Scan for the cell matching the given text and deliver its (X, Y) coordinate at center. 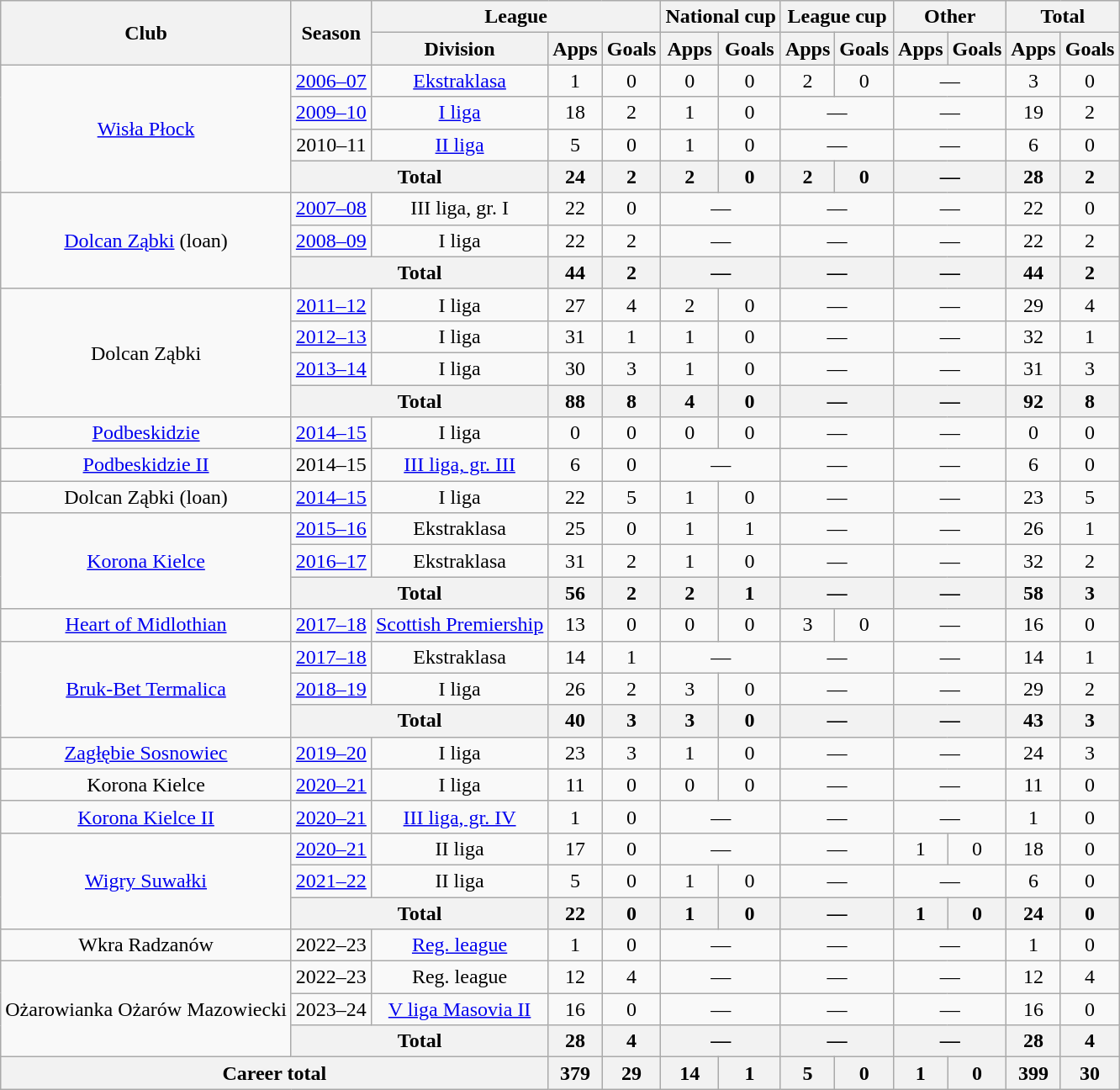
Wigry Suwałki (146, 881)
Club (146, 33)
17 (575, 849)
2021–22 (331, 881)
88 (575, 401)
2023–24 (331, 1009)
Podbeskidzie II (146, 465)
League (516, 17)
2019–20 (331, 753)
III liga, gr. III (459, 465)
Season (331, 33)
2015–16 (331, 529)
2010–11 (331, 145)
Wkra Radzanów (146, 945)
2009–10 (331, 113)
V liga Masovia II (459, 1009)
92 (1033, 401)
13 (575, 625)
Ożarowianka Ożarów Mazowiecki (146, 1009)
Division (459, 49)
Scottish Premiership (459, 625)
2007–08 (331, 209)
Zagłębie Sosnowiec (146, 753)
III liga, gr. I (459, 209)
379 (575, 1073)
Podbeskidzie (146, 433)
2012–13 (331, 336)
19 (1033, 113)
27 (575, 304)
Other (950, 17)
2011–12 (331, 304)
2013–14 (331, 368)
Bruk-Bet Termalica (146, 689)
40 (575, 721)
League cup (837, 17)
399 (1033, 1073)
25 (575, 529)
Korona Kielce II (146, 817)
58 (1033, 593)
43 (1033, 721)
2018–19 (331, 689)
Career total (274, 1073)
2006–07 (331, 81)
Wisła Płock (146, 129)
Heart of Midlothian (146, 625)
2016–17 (331, 561)
2008–09 (331, 241)
Dolcan Ząbki (146, 352)
56 (575, 593)
National cup (721, 17)
III liga, gr. IV (459, 817)
